Provide the [X, Y] coordinate of the cell's center where the given text is located.  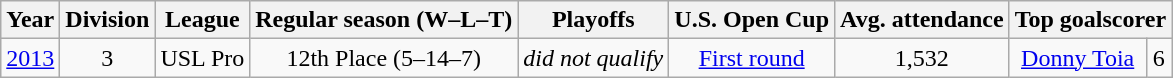
First round [752, 58]
Top goalscorer [1090, 20]
U.S. Open Cup [752, 20]
Avg. attendance [922, 20]
USL Pro [202, 58]
Division [108, 20]
6 [1158, 58]
12th Place (5–14–7) [384, 58]
did not qualify [594, 58]
3 [108, 58]
2013 [30, 58]
1,532 [922, 58]
Year [30, 20]
Regular season (W–L–T) [384, 20]
Playoffs [594, 20]
Donny Toia [1078, 58]
League [202, 20]
